Detect which cell encompasses the target text, then output its [X, Y] center coordinate. 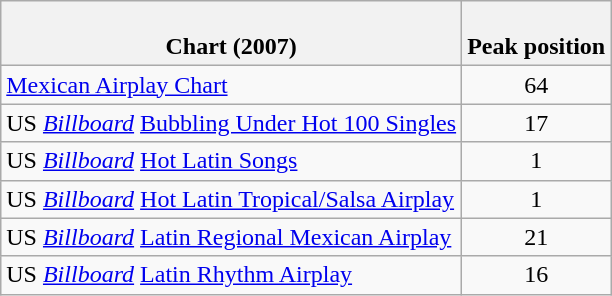
US Billboard Hot Latin Songs [232, 161]
US Billboard Latin Rhythm Airplay [232, 275]
US Billboard Bubbling Under Hot 100 Singles [232, 123]
US Billboard Hot Latin Tropical/Salsa Airplay [232, 199]
17 [536, 123]
21 [536, 237]
64 [536, 85]
Chart (2007) [232, 34]
Mexican Airplay Chart [232, 85]
Peak position [536, 34]
US Billboard Latin Regional Mexican Airplay [232, 237]
16 [536, 275]
